Provide the (X, Y) coordinate of the cell's center where the given text is located.  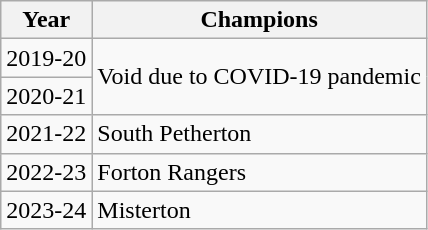
Misterton (260, 210)
South Petherton (260, 134)
2019-20 (46, 58)
Void due to COVID-19 pandemic (260, 77)
Forton Rangers (260, 172)
Champions (260, 20)
Year (46, 20)
2021-22 (46, 134)
2022-23 (46, 172)
2023-24 (46, 210)
2020-21 (46, 96)
